Pinpoint the cell where the given text exists, returning its (X, Y) midpoint coordinate. 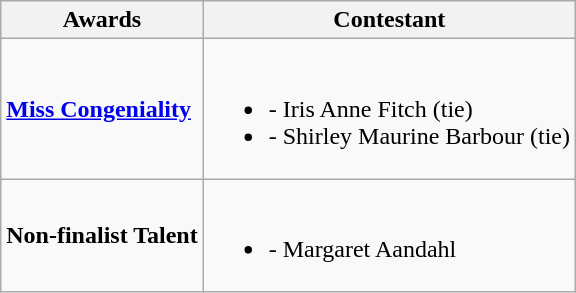
- Margaret Aandahl (389, 236)
- Iris Anne Fitch (tie) - Shirley Maurine Barbour (tie) (389, 109)
Miss Congeniality (102, 109)
Non-finalist Talent (102, 236)
Awards (102, 20)
Contestant (389, 20)
